Locate the cell with the specified text and output its [X, Y] center coordinate. 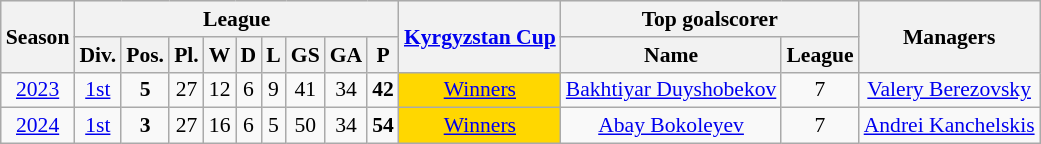
Top goalscorer [710, 19]
Managers [950, 36]
Div. [98, 55]
41 [306, 90]
3 [145, 126]
D [249, 55]
Valery Berezovsky [950, 90]
P [383, 55]
54 [383, 126]
50 [306, 126]
Kyrgyzstan Cup [480, 36]
Abay Bokoleyev [672, 126]
16 [220, 126]
2024 [38, 126]
Season [38, 36]
9 [274, 90]
W [220, 55]
12 [220, 90]
GA [346, 55]
42 [383, 90]
Pl. [186, 55]
Bakhtiyar Duyshobekov [672, 90]
Andrei Kanchelskis [950, 126]
Pos. [145, 55]
L [274, 55]
Name [672, 55]
GS [306, 55]
2023 [38, 90]
